Output the [x, y] coordinate of the center of the cell containing the given text.  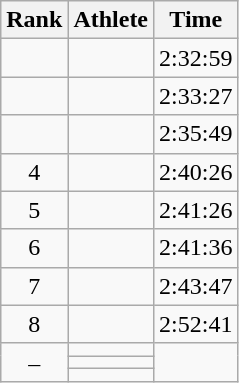
6 [34, 248]
2:43:47 [196, 286]
2:41:26 [196, 210]
2:41:36 [196, 248]
4 [34, 172]
2:40:26 [196, 172]
2:32:59 [196, 58]
8 [34, 324]
2:33:27 [196, 96]
Athlete [111, 20]
7 [34, 286]
2:52:41 [196, 324]
5 [34, 210]
2:35:49 [196, 134]
– [34, 362]
Rank [34, 20]
Time [196, 20]
